Detect which cell encompasses the target text, then output its [X, Y] center coordinate. 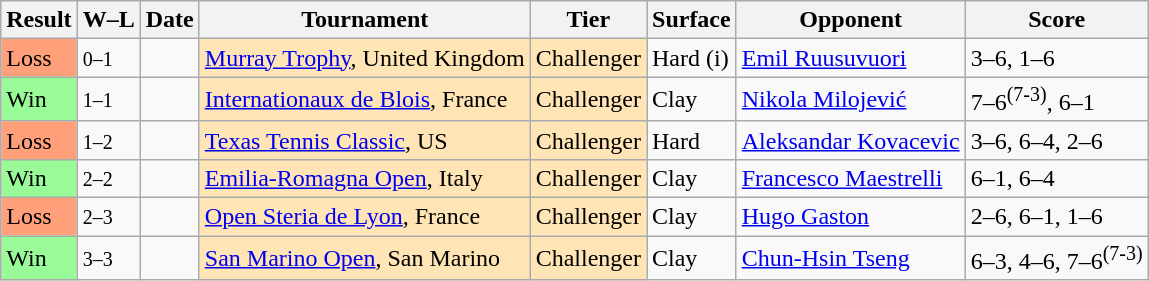
Emilia-Romagna Open, Italy [364, 178]
W–L [108, 20]
3–3 [108, 258]
Surface [691, 20]
Opponent [850, 20]
San Marino Open, San Marino [364, 258]
6–1, 6–4 [1056, 178]
2–2 [108, 178]
Texas Tennis Classic, US [364, 140]
Chun-Hsin Tseng [850, 258]
Nikola Milojević [850, 100]
Hugo Gaston [850, 217]
7–6(7-3), 6–1 [1056, 100]
Francesco Maestrelli [850, 178]
0–1 [108, 58]
6–3, 4–6, 7–6(7-3) [1056, 258]
Emil Ruusuvuori [850, 58]
Date [170, 20]
Result [39, 20]
Tournament [364, 20]
2–3 [108, 217]
2–6, 6–1, 1–6 [1056, 217]
Hard [691, 140]
Tier [588, 20]
Hard (i) [691, 58]
1–2 [108, 140]
3–6, 6–4, 2–6 [1056, 140]
Score [1056, 20]
Aleksandar Kovacevic [850, 140]
Open Steria de Lyon, France [364, 217]
Internationaux de Blois, France [364, 100]
1–1 [108, 100]
Murray Trophy, United Kingdom [364, 58]
3–6, 1–6 [1056, 58]
